Determine the [x, y] coordinate at the center of the cell enclosing the given text.  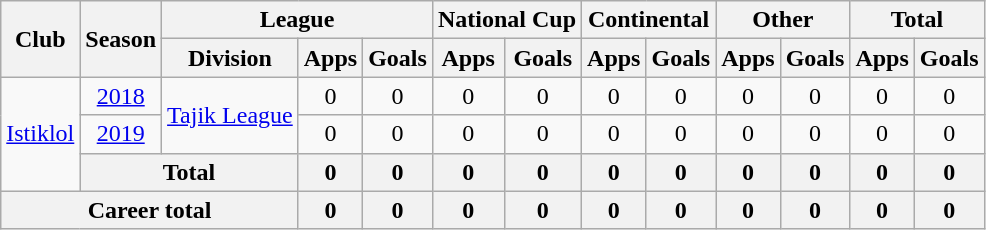
Club [40, 39]
2019 [121, 134]
National Cup [506, 20]
Tajik League [230, 115]
Istiklol [40, 134]
Career total [150, 210]
Continental [649, 20]
Other [783, 20]
Division [230, 58]
Season [121, 39]
League [298, 20]
2018 [121, 96]
